Output the (X, Y) coordinate of the center of the cell containing the given text.  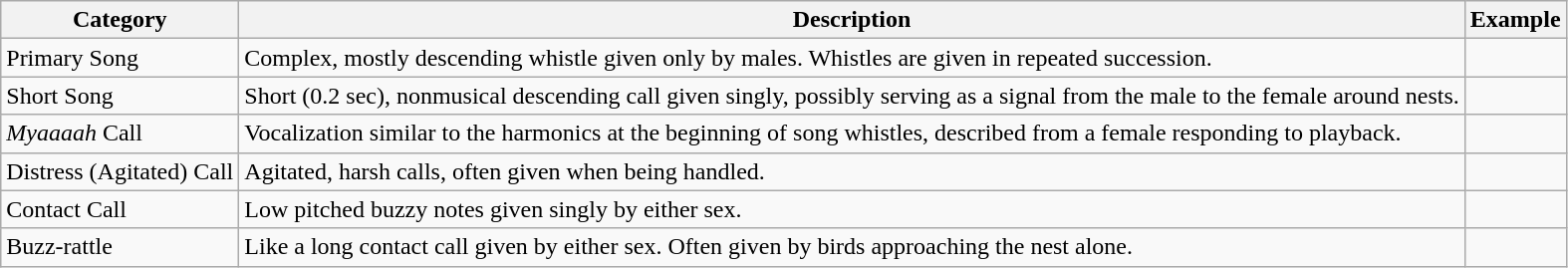
Vocalization similar to the harmonics at the beginning of song whistles, described from a female responding to playback. (853, 134)
Distress (Agitated) Call (120, 171)
Short Song (120, 96)
Agitated, harsh calls, often given when being handled. (853, 171)
Example (1515, 20)
Short (0.2 sec), nonmusical descending call given singly, possibly serving as a signal from the male to the female around nests. (853, 96)
Category (120, 20)
Low pitched buzzy notes given singly by either sex. (853, 209)
Primary Song (120, 58)
Contact Call (120, 209)
Myaaaah Call (120, 134)
Complex, mostly descending whistle given only by males. Whistles are given in repeated succession. (853, 58)
Like a long contact call given by either sex. Often given by birds approaching the nest alone. (853, 247)
Description (853, 20)
Buzz-rattle (120, 247)
